Find where the given text appears and provide that cell's center as (X, Y) coordinate. 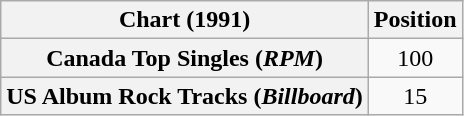
Canada Top Singles (RPM) (185, 58)
100 (415, 58)
US Album Rock Tracks (Billboard) (185, 96)
Position (415, 20)
Chart (1991) (185, 20)
15 (415, 96)
